Output the (x, y) coordinate of the center of the cell containing the given text.  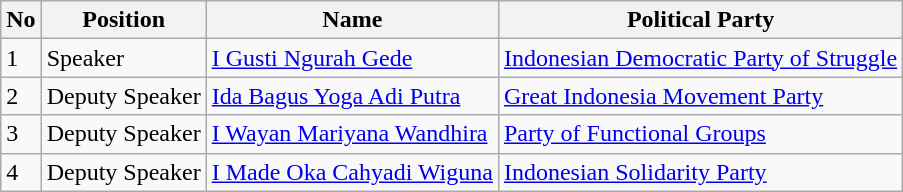
Political Party (700, 20)
3 (21, 134)
I Gusti Ngurah Gede (352, 58)
Great Indonesia Movement Party (700, 96)
I Made Oka Cahyadi Wiguna (352, 172)
Party of Functional Groups (700, 134)
Speaker (124, 58)
Position (124, 20)
1 (21, 58)
Name (352, 20)
Ida Bagus Yoga Adi Putra (352, 96)
No (21, 20)
Indonesian Democratic Party of Struggle (700, 58)
2 (21, 96)
Indonesian Solidarity Party (700, 172)
4 (21, 172)
I Wayan Mariyana Wandhira (352, 134)
